Locate the cell with the specified text and output its (x, y) center coordinate. 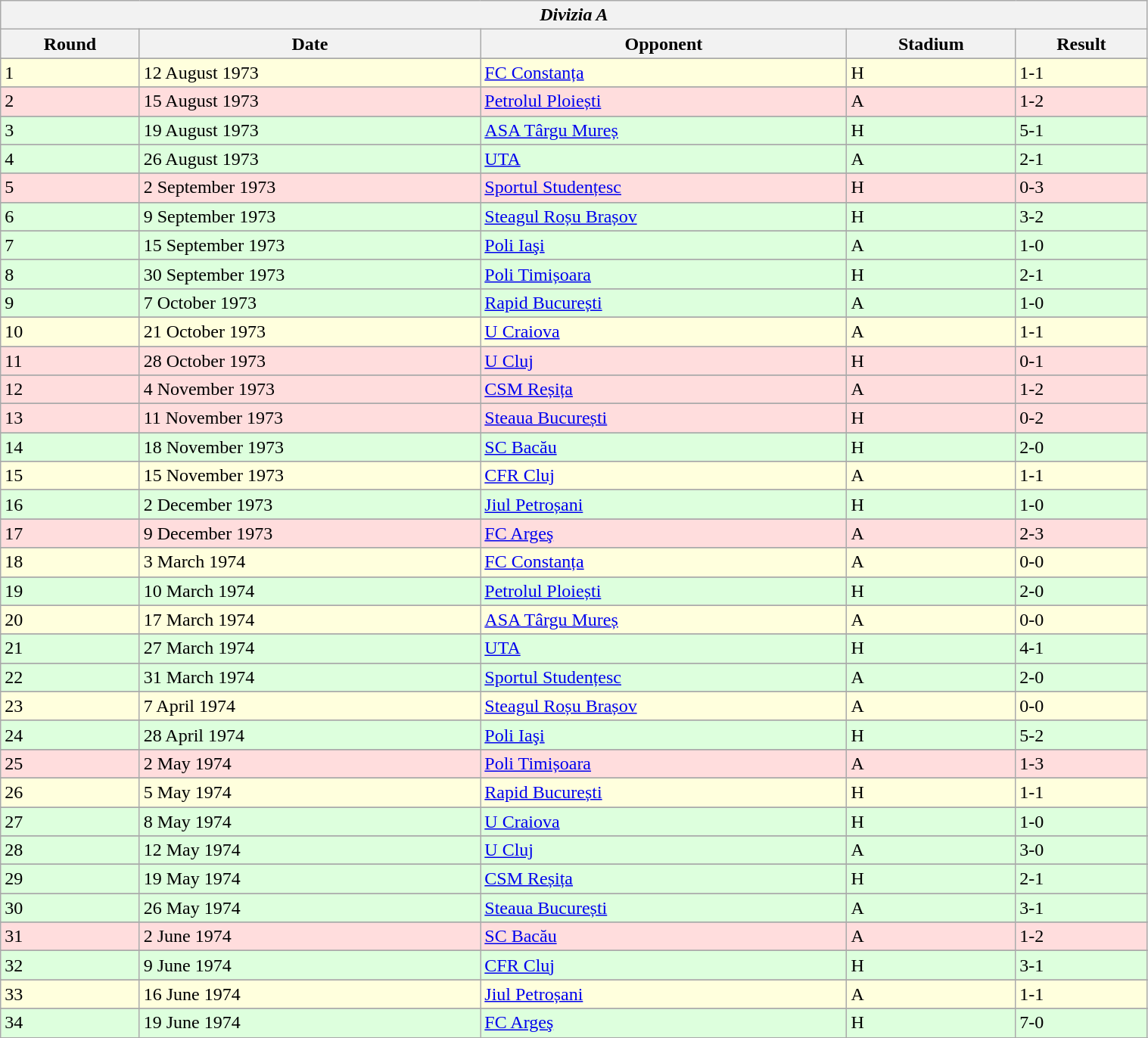
7-0 (1081, 1023)
14 (70, 447)
7 October 1973 (310, 303)
13 (70, 418)
Date (310, 44)
26 August 1973 (310, 159)
3 (70, 130)
25 (70, 763)
18 November 1973 (310, 447)
5-2 (1081, 735)
26 May 1974 (310, 908)
32 (70, 965)
1 (70, 73)
34 (70, 1023)
33 (70, 994)
22 (70, 677)
24 (70, 735)
3-0 (1081, 850)
29 (70, 879)
21 (70, 648)
15 November 1973 (310, 476)
2 September 1973 (310, 188)
27 (70, 821)
Result (1081, 44)
17 March 1974 (310, 620)
31 (70, 937)
11 (70, 361)
10 March 1974 (310, 591)
4 November 1973 (310, 390)
12 (70, 390)
28 April 1974 (310, 735)
12 August 1973 (310, 73)
5 (70, 188)
15 (70, 476)
1-3 (1081, 763)
2 May 1974 (310, 763)
11 November 1973 (310, 418)
27 March 1974 (310, 648)
7 April 1974 (310, 706)
15 September 1973 (310, 245)
20 (70, 620)
5 May 1974 (310, 792)
3 March 1974 (310, 562)
0-1 (1081, 361)
21 October 1973 (310, 331)
12 May 1974 (310, 850)
2 (70, 101)
8 (70, 274)
16 June 1974 (310, 994)
9 June 1974 (310, 965)
10 (70, 331)
Opponent (664, 44)
9 December 1973 (310, 533)
9 September 1973 (310, 216)
Stadium (931, 44)
23 (70, 706)
15 August 1973 (310, 101)
6 (70, 216)
18 (70, 562)
2 December 1973 (310, 505)
30 (70, 908)
28 (70, 850)
30 September 1973 (310, 274)
4-1 (1081, 648)
31 March 1974 (310, 677)
8 May 1974 (310, 821)
19 (70, 591)
2 June 1974 (310, 937)
0-2 (1081, 418)
19 June 1974 (310, 1023)
Divizia A (574, 15)
19 August 1973 (310, 130)
28 October 1973 (310, 361)
3-2 (1081, 216)
26 (70, 792)
7 (70, 245)
9 (70, 303)
16 (70, 505)
2-3 (1081, 533)
4 (70, 159)
5-1 (1081, 130)
Round (70, 44)
19 May 1974 (310, 879)
17 (70, 533)
0-3 (1081, 188)
